Search for the cell housing the specified text and yield its [X, Y] center coordinate. 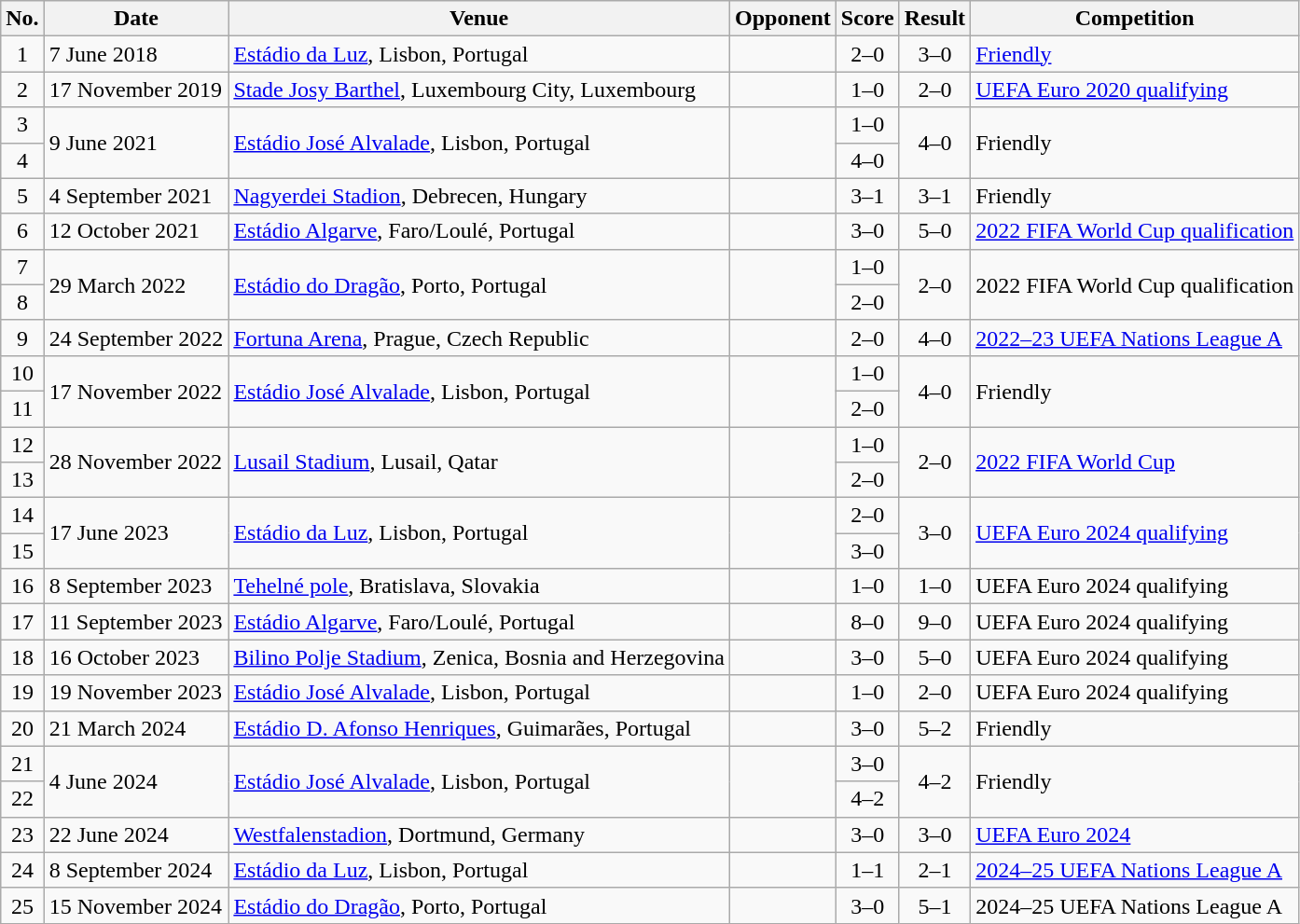
UEFA Euro 2020 qualifying [1135, 90]
15 November 2024 [136, 905]
Venue [479, 19]
29 March 2022 [136, 284]
21 [22, 764]
13 [22, 480]
8 [22, 302]
12 October 2021 [136, 231]
8–0 [867, 622]
Lusail Stadium, Lusail, Qatar [479, 462]
10 [22, 373]
24 [22, 870]
Stade Josy Barthel, Luxembourg City, Luxembourg [479, 90]
Score [867, 19]
21 March 2024 [136, 728]
15 [22, 551]
11 [22, 408]
5 [22, 196]
Westfalenstadion, Dortmund, Germany [479, 834]
7 [22, 267]
23 [22, 834]
2–1 [934, 870]
Estádio D. Afonso Henriques, Guimarães, Portugal [479, 728]
No. [22, 19]
1 [22, 54]
28 November 2022 [136, 462]
2022–23 UEFA Nations League A [1135, 338]
19 November 2023 [136, 693]
11 September 2023 [136, 622]
Competition [1135, 19]
Tehelné pole, Bratislava, Slovakia [479, 586]
22 June 2024 [136, 834]
22 [22, 799]
5–2 [934, 728]
9–0 [934, 622]
1–1 [867, 870]
25 [22, 905]
2 [22, 90]
18 [22, 657]
9 June 2021 [136, 143]
4 [22, 160]
9 [22, 338]
8 September 2023 [136, 586]
19 [22, 693]
Bilino Polje Stadium, Zenica, Bosnia and Herzegovina [479, 657]
17 November 2019 [136, 90]
4 June 2024 [136, 781]
Result [934, 19]
12 [22, 445]
UEFA Euro 2024 [1135, 834]
7 June 2018 [136, 54]
Fortuna Arena, Prague, Czech Republic [479, 338]
8 September 2024 [136, 870]
2022 FIFA World Cup [1135, 462]
16 [22, 586]
Nagyerdei Stadion, Debrecen, Hungary [479, 196]
24 September 2022 [136, 338]
Date [136, 19]
17 June 2023 [136, 533]
4 September 2021 [136, 196]
3 [22, 125]
20 [22, 728]
6 [22, 231]
17 November 2022 [136, 391]
Opponent [782, 19]
5–1 [934, 905]
14 [22, 516]
17 [22, 622]
16 October 2023 [136, 657]
